Provide the (X, Y) coordinate of the cell's center where the given text is located.  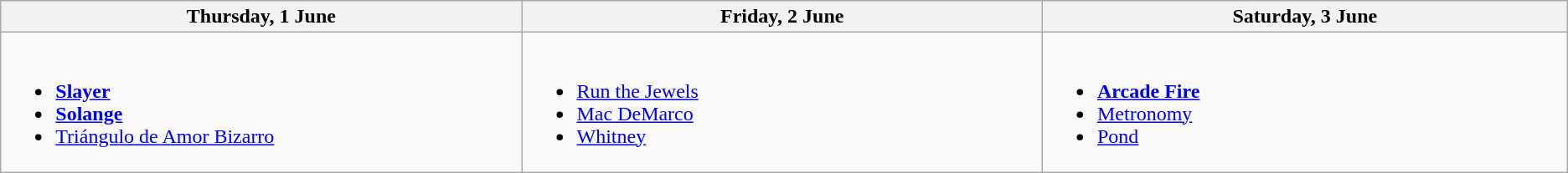
Saturday, 3 June (1305, 17)
Thursday, 1 June (261, 17)
Arcade FireMetronomyPond (1305, 102)
Run the JewelsMac DeMarcoWhitney (782, 102)
Friday, 2 June (782, 17)
SlayerSolangeTriángulo de Amor Bizarro (261, 102)
